Identify which cell holds the provided text, then report its (X, Y) central coordinate. 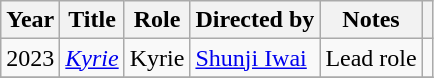
Title (92, 20)
Lead role (371, 58)
Shunji Iwai (255, 58)
2023 (30, 58)
Directed by (255, 20)
Notes (371, 20)
Role (157, 20)
Year (30, 20)
